Determine the [x, y] coordinate at the center of the cell enclosing the given text.  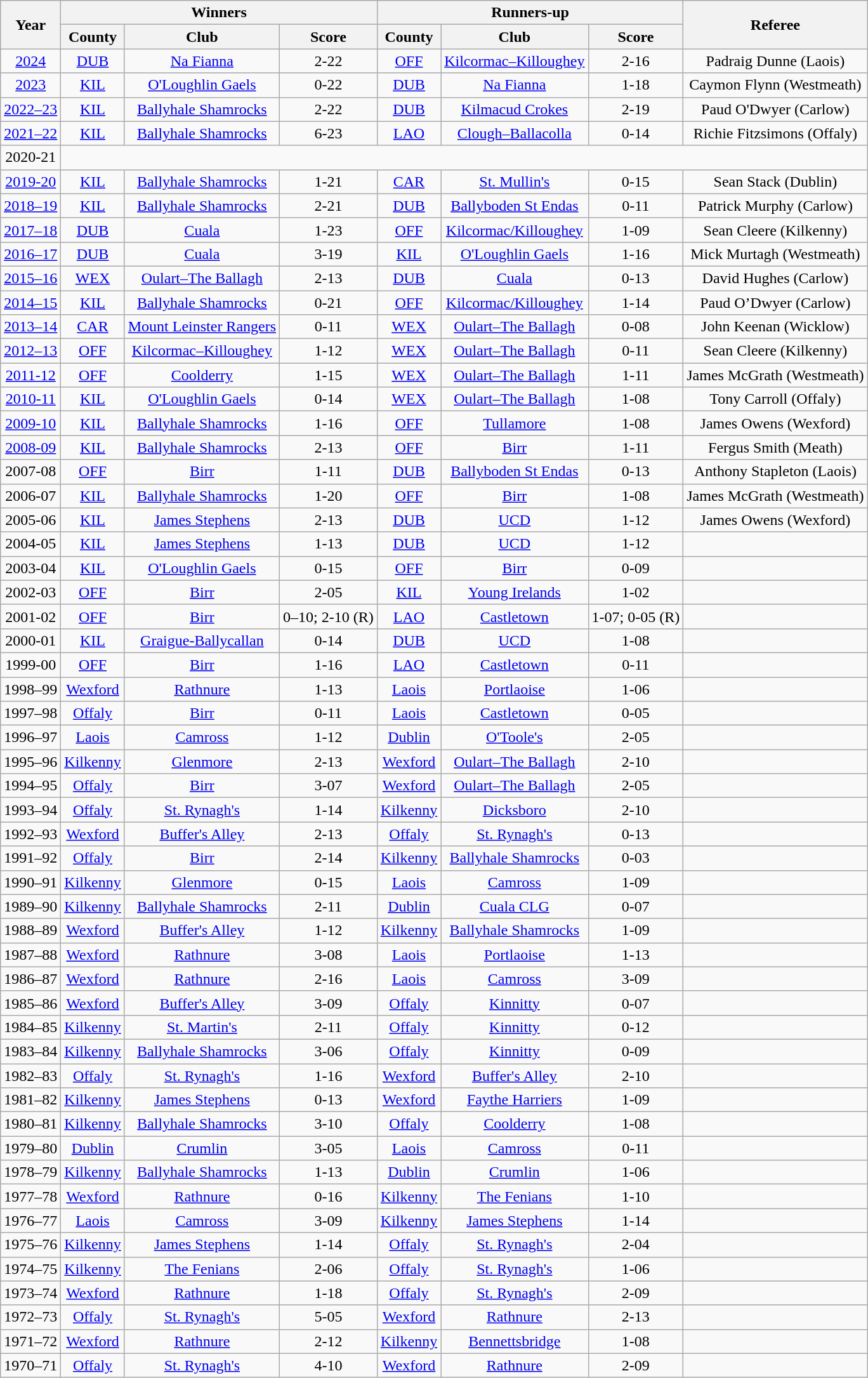
1998–99 [30, 689]
1-15 [329, 375]
1995–96 [30, 762]
1979–80 [30, 1148]
2023 [30, 85]
6-23 [329, 133]
Faythe Harriers [515, 1100]
0-03 [636, 858]
Referee [775, 25]
1971–72 [30, 1341]
0-08 [636, 327]
2015–16 [30, 278]
Young Irelands [515, 592]
2020-21 [30, 157]
1975–76 [30, 1245]
1982–83 [30, 1076]
0-22 [329, 85]
1977–78 [30, 1196]
St. Mullin's [515, 182]
3-05 [329, 1148]
Bennettsbridge [515, 1341]
Tony Carroll (Offaly) [775, 399]
0–10; 2-10 (R) [329, 616]
1989–90 [30, 906]
2-19 [636, 109]
Paud O’Dwyer (Carlow) [775, 303]
0-16 [329, 1196]
St. Martin's [202, 1027]
Winners [219, 13]
4-10 [329, 1365]
Dicksboro [515, 810]
1996–97 [30, 738]
Fergus Smith (Meath) [775, 447]
2-14 [329, 858]
1-21 [329, 182]
2021–22 [30, 133]
2006-07 [30, 496]
1974–75 [30, 1269]
Cuala CLG [515, 906]
1-07; 0-05 (R) [636, 616]
1986–87 [30, 979]
2011-12 [30, 375]
Patrick Murphy (Carlow) [775, 206]
2003-04 [30, 568]
2004-05 [30, 544]
2010-11 [30, 399]
1992–93 [30, 834]
5-05 [329, 1317]
David Hughes (Carlow) [775, 278]
1976–77 [30, 1221]
1972–73 [30, 1317]
1993–94 [30, 810]
0-21 [329, 303]
2008-09 [30, 447]
2017–18 [30, 230]
3-06 [329, 1051]
2014–15 [30, 303]
John Keenan (Wicklow) [775, 327]
2019-20 [30, 182]
1980–81 [30, 1124]
2013–14 [30, 327]
1991–92 [30, 858]
Paud O'Dwyer (Carlow) [775, 109]
2002-03 [30, 592]
2007-08 [30, 472]
1-23 [329, 230]
Mick Murtagh (Westmeath) [775, 254]
1985–86 [30, 1003]
1983–84 [30, 1051]
3-07 [329, 786]
2018–19 [30, 206]
3-10 [329, 1124]
1973–74 [30, 1293]
Richie Fitzsimons (Offaly) [775, 133]
3-19 [329, 254]
Tullamore [515, 423]
Caymon Flynn (Westmeath) [775, 85]
2000-01 [30, 640]
2-04 [636, 1245]
1988–89 [30, 931]
2016–17 [30, 254]
Mount Leinster Rangers [202, 327]
1994–95 [30, 786]
2001-02 [30, 616]
Padraig Dunne (Laois) [775, 61]
0-12 [636, 1027]
1-02 [636, 592]
1-20 [329, 496]
2005-06 [30, 520]
1997–98 [30, 713]
2022–23 [30, 109]
1981–82 [30, 1100]
O'Toole's [515, 738]
Clough–Ballacolla [515, 133]
1987–88 [30, 955]
1978–79 [30, 1172]
Kilmacud Crokes [515, 109]
1984–85 [30, 1027]
1970–71 [30, 1365]
2024 [30, 61]
2-12 [329, 1341]
Graigue-Ballycallan [202, 640]
1990–91 [30, 882]
2009-10 [30, 423]
1999-00 [30, 665]
Year [30, 25]
3-08 [329, 955]
Anthony Stapleton (Laois) [775, 472]
2-21 [329, 206]
Sean Stack (Dublin) [775, 182]
2012–13 [30, 351]
Runners-up [530, 13]
2-06 [329, 1269]
1-10 [636, 1196]
0-05 [636, 713]
